From the cell containing the given text, extract its center point as (x, y) coordinate. 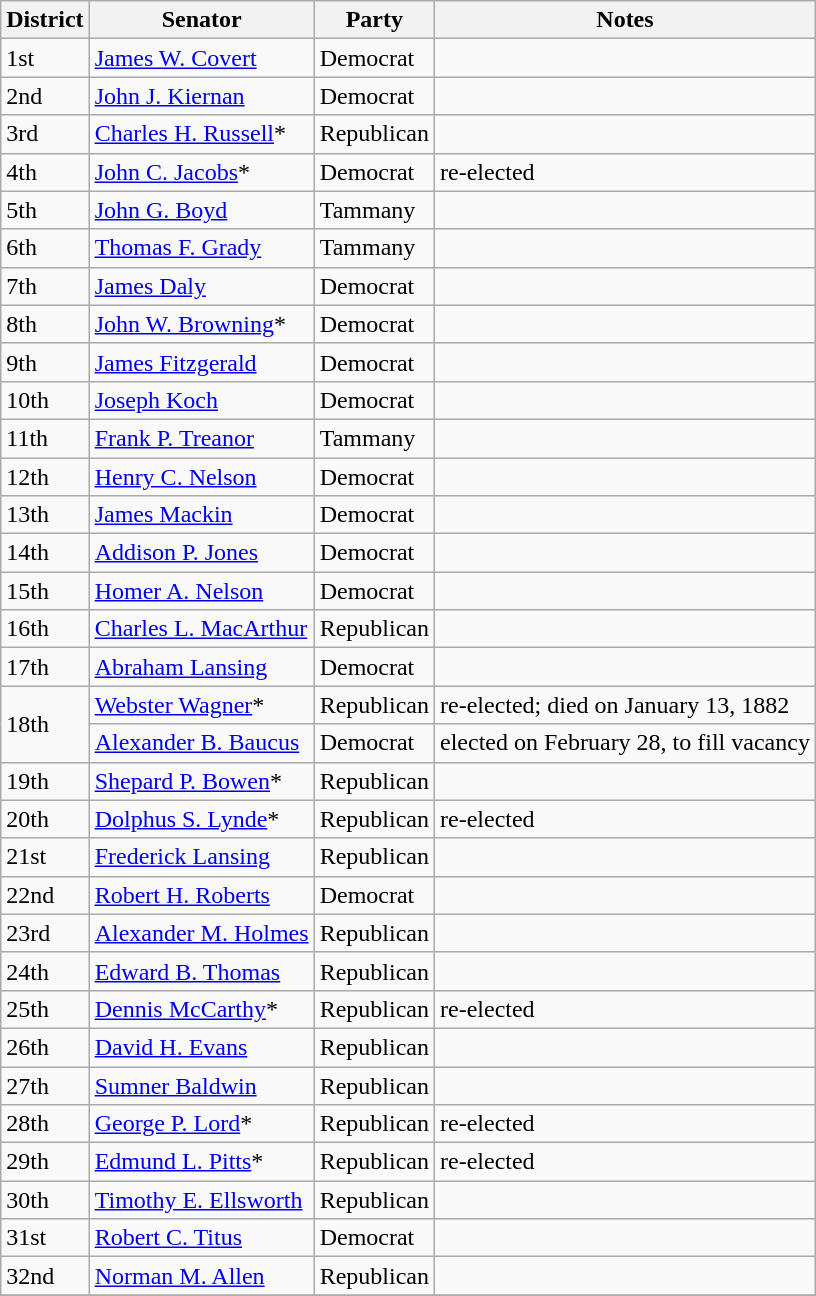
Abraham Lansing (202, 667)
8th (45, 324)
24th (45, 971)
Notes (626, 20)
Robert H. Roberts (202, 895)
Henry C. Nelson (202, 477)
2nd (45, 96)
25th (45, 1009)
George P. Lord* (202, 1124)
32nd (45, 1276)
James W. Covert (202, 58)
Charles H. Russell* (202, 134)
Edmund L. Pitts* (202, 1162)
27th (45, 1085)
Dennis McCarthy* (202, 1009)
Joseph Koch (202, 400)
Homer A. Nelson (202, 591)
Dolphus S. Lynde* (202, 819)
5th (45, 210)
Timothy E. Ellsworth (202, 1200)
District (45, 20)
elected on February 28, to fill vacancy (626, 743)
7th (45, 286)
John J. Kiernan (202, 96)
16th (45, 629)
Alexander M. Holmes (202, 933)
15th (45, 591)
18th (45, 724)
Shepard P. Bowen* (202, 781)
31st (45, 1238)
Charles L. MacArthur (202, 629)
21st (45, 857)
Frederick Lansing (202, 857)
11th (45, 438)
John W. Browning* (202, 324)
John G. Boyd (202, 210)
Thomas F. Grady (202, 248)
19th (45, 781)
14th (45, 553)
Norman M. Allen (202, 1276)
David H. Evans (202, 1047)
Sumner Baldwin (202, 1085)
26th (45, 1047)
James Daly (202, 286)
Webster Wagner* (202, 705)
James Fitzgerald (202, 362)
Party (374, 20)
28th (45, 1124)
James Mackin (202, 515)
Frank P. Treanor (202, 438)
1st (45, 58)
Addison P. Jones (202, 553)
4th (45, 172)
John C. Jacobs* (202, 172)
10th (45, 400)
3rd (45, 134)
30th (45, 1200)
Alexander B. Baucus (202, 743)
17th (45, 667)
13th (45, 515)
20th (45, 819)
Senator (202, 20)
12th (45, 477)
re-elected; died on January 13, 1882 (626, 705)
Edward B. Thomas (202, 971)
29th (45, 1162)
6th (45, 248)
22nd (45, 895)
9th (45, 362)
Robert C. Titus (202, 1238)
23rd (45, 933)
